Determine the (X, Y) coordinate at the center of the cell enclosing the given text.  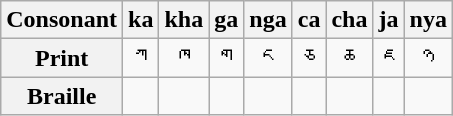
ཀ (141, 58)
ka (141, 20)
nya (428, 20)
ང (268, 58)
cha (350, 20)
kha (184, 20)
ja (388, 20)
ཉ (428, 58)
ཁ (184, 58)
Consonant (62, 20)
ga (226, 20)
ca (309, 20)
ག (226, 58)
nga (268, 20)
ཆ (350, 58)
Print (62, 58)
ཇ (388, 58)
ཅ (309, 58)
Braille (62, 96)
